Provide the [X, Y] coordinate of the cell's center where the given text is located.  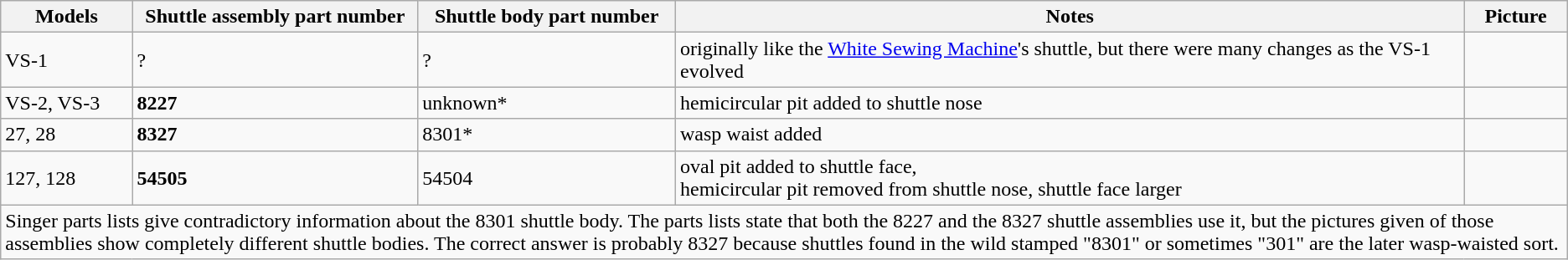
Notes [1070, 17]
Shuttle body part number [547, 17]
Shuttle assembly part number [275, 17]
wasp waist added [1070, 135]
originally like the White Sewing Machine's shuttle, but there were many changes as the VS-1 evolved [1070, 60]
VS-1 [67, 60]
Models [67, 17]
54505 [275, 177]
VS-2, VS-3 [67, 103]
unknown* [547, 103]
8227 [275, 103]
Picture [1516, 17]
54504 [547, 177]
8301* [547, 135]
27, 28 [67, 135]
oval pit added to shuttle face,hemicircular pit removed from shuttle nose, shuttle face larger [1070, 177]
8327 [275, 135]
127, 128 [67, 177]
hemicircular pit added to shuttle nose [1070, 103]
